From the cell containing the given text, extract its center point as [x, y] coordinate. 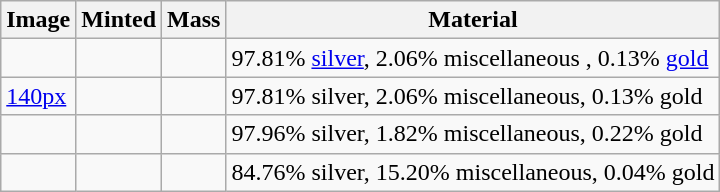
140px [38, 96]
97.81% silver, 2.06% miscellaneous, 0.13% gold [473, 96]
97.81% silver, 2.06% miscellaneous , 0.13% gold [473, 58]
97.96% silver, 1.82% miscellaneous, 0.22% gold [473, 134]
Minted [119, 20]
84.76% silver, 15.20% miscellaneous, 0.04% gold [473, 172]
Mass [194, 20]
Material [473, 20]
Image [38, 20]
